Capture the cell that displays the provided text and extract its (x, y) central coordinate. 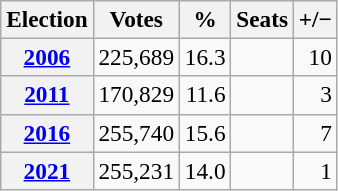
3 (315, 95)
7 (315, 133)
225,689 (136, 57)
Election (47, 19)
2021 (47, 170)
+/− (315, 19)
Votes (136, 19)
1 (315, 170)
% (205, 19)
255,740 (136, 133)
2011 (47, 95)
170,829 (136, 95)
2006 (47, 57)
Seats (262, 19)
10 (315, 57)
16.3 (205, 57)
11.6 (205, 95)
2016 (47, 133)
15.6 (205, 133)
255,231 (136, 170)
14.0 (205, 170)
